Locate the cell with the specified text and output its [x, y] center coordinate. 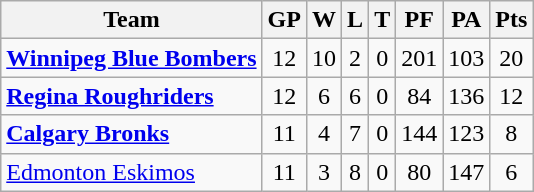
Calgary Bronks [132, 134]
Edmonton Eskimos [132, 172]
Regina Roughriders [132, 96]
3 [324, 172]
PA [466, 20]
PF [420, 20]
T [382, 20]
201 [420, 58]
4 [324, 134]
84 [420, 96]
2 [356, 58]
144 [420, 134]
103 [466, 58]
L [356, 20]
136 [466, 96]
Team [132, 20]
20 [512, 58]
Pts [512, 20]
80 [420, 172]
123 [466, 134]
7 [356, 134]
W [324, 20]
147 [466, 172]
GP [284, 20]
Winnipeg Blue Bombers [132, 58]
10 [324, 58]
